Search for the cell housing the specified text and yield its [X, Y] center coordinate. 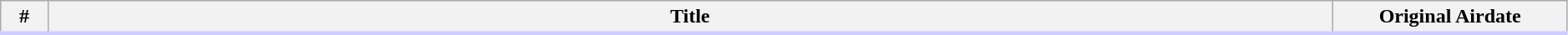
Original Airdate [1450, 17]
Title [690, 17]
# [24, 17]
